Find where the given text appears and provide that cell's center as (X, Y) coordinate. 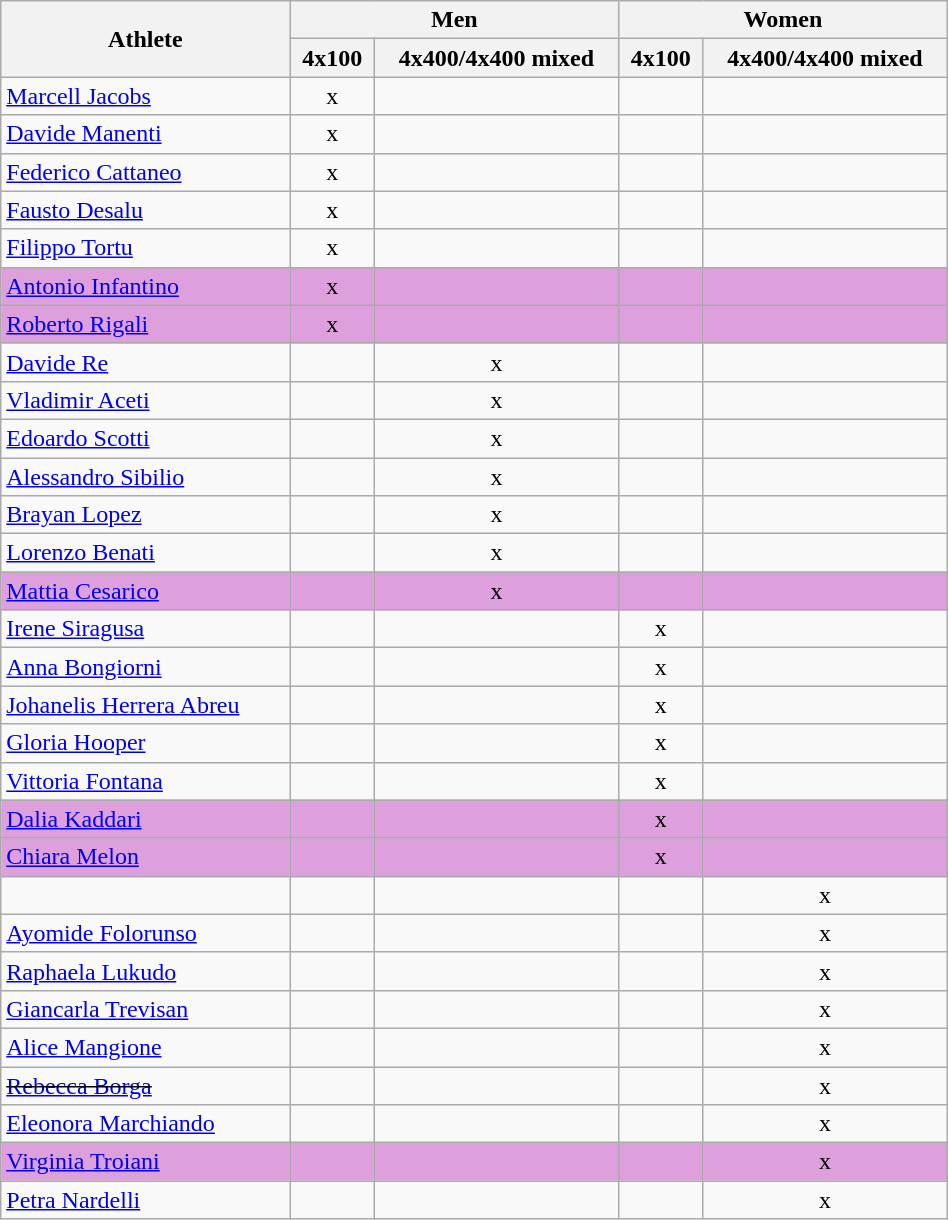
Eleonora Marchiando (146, 1124)
Virginia Troiani (146, 1162)
Chiara Melon (146, 857)
Anna Bongiorni (146, 667)
Alice Mangione (146, 1047)
Davide Manenti (146, 134)
Gloria Hooper (146, 743)
Federico Cattaneo (146, 172)
Dalia Kaddari (146, 819)
Alessandro Sibilio (146, 477)
Irene Siragusa (146, 629)
Edoardo Scotti (146, 438)
Ayomide Folorunso (146, 933)
Men (454, 20)
Fausto Desalu (146, 210)
Brayan Lopez (146, 515)
Mattia Cesarico (146, 591)
Raphaela Lukudo (146, 971)
Vladimir Aceti (146, 400)
Women (784, 20)
Marcell Jacobs (146, 96)
Vittoria Fontana (146, 781)
Giancarla Trevisan (146, 1009)
Lorenzo Benati (146, 553)
Antonio Infantino (146, 286)
Johanelis Herrera Abreu (146, 705)
Athlete (146, 39)
Petra Nardelli (146, 1200)
Filippo Tortu (146, 248)
Rebecca Borga (146, 1085)
Roberto Rigali (146, 324)
Davide Re (146, 362)
